For the text-containing cell, return its midpoint in (x, y) coordinate format. 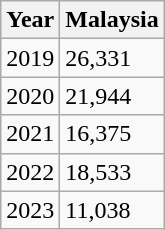
2022 (30, 172)
11,038 (112, 210)
2019 (30, 58)
Year (30, 20)
2020 (30, 96)
26,331 (112, 58)
Malaysia (112, 20)
16,375 (112, 134)
2021 (30, 134)
21,944 (112, 96)
18,533 (112, 172)
2023 (30, 210)
